Identify which cell holds the provided text, then report its [X, Y] central coordinate. 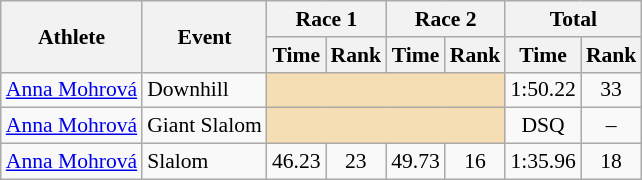
Event [204, 36]
16 [476, 162]
Slalom [204, 162]
1:35.96 [542, 162]
23 [356, 162]
Race 2 [446, 19]
1:50.22 [542, 90]
33 [612, 90]
Giant Slalom [204, 126]
DSQ [542, 126]
46.23 [296, 162]
Race 1 [326, 19]
49.73 [416, 162]
– [612, 126]
Total [573, 19]
Downhill [204, 90]
Athlete [72, 36]
18 [612, 162]
